Locate the cell with the specified text and output its (X, Y) center coordinate. 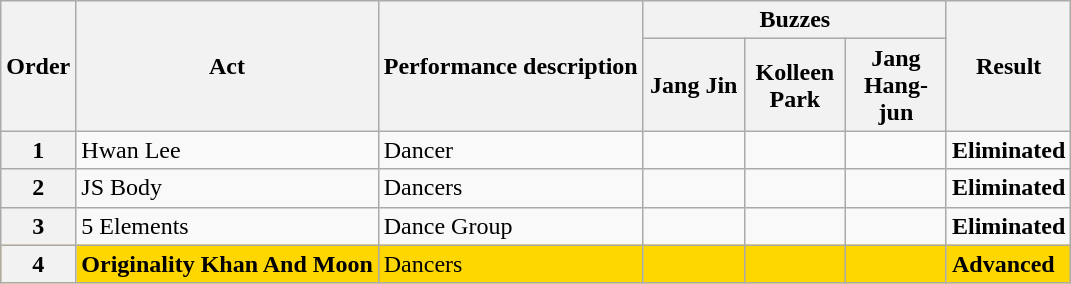
Dancer (510, 150)
Performance description (510, 66)
Result (1008, 66)
Buzzes (794, 20)
Originality Khan And Moon (227, 264)
Dance Group (510, 226)
Advanced (1008, 264)
2 (38, 188)
5 Elements (227, 226)
3 (38, 226)
Jang Jin (694, 85)
4 (38, 264)
JS Body (227, 188)
1 (38, 150)
Order (38, 66)
Hwan Lee (227, 150)
Jang Hang-jun (896, 85)
Act (227, 66)
Kolleen Park (794, 85)
